Search for the cell housing the specified text and yield its (X, Y) center coordinate. 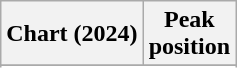
Chart (2024) (72, 34)
Peakposition (189, 34)
